Pinpoint the cell where the given text exists, returning its (x, y) midpoint coordinate. 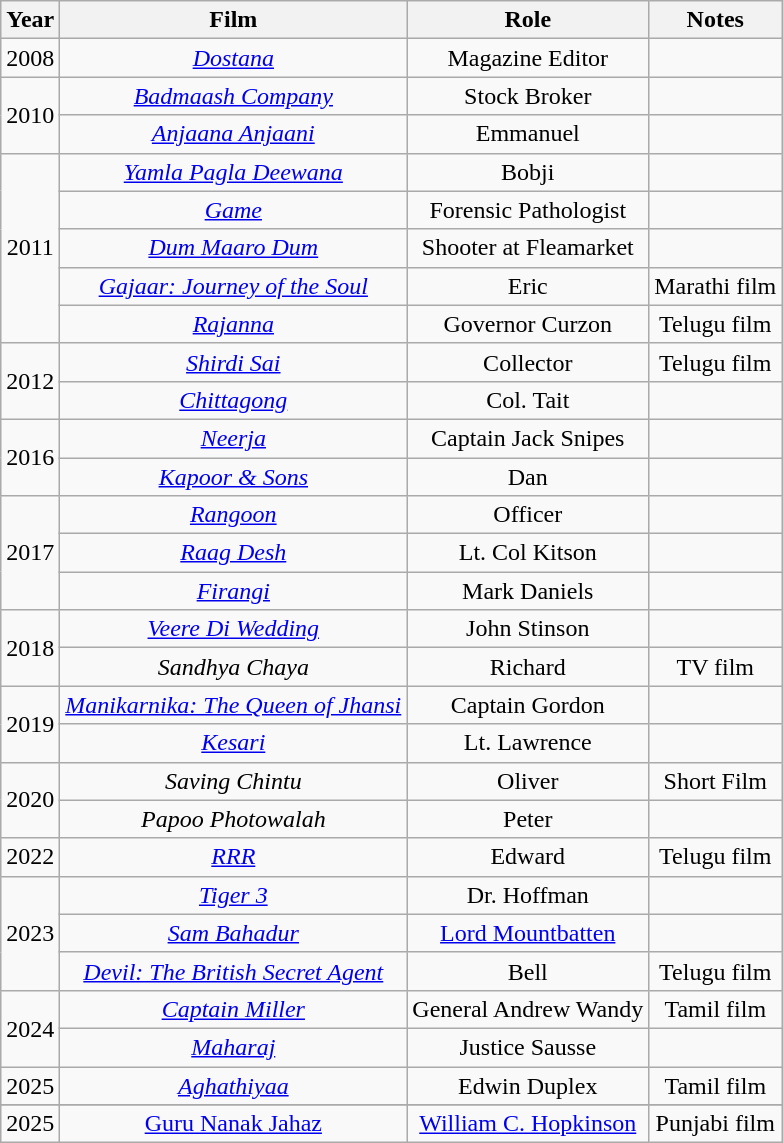
Forensic Pathologist (528, 210)
Yamla Pagla Deewana (234, 172)
Oliver (528, 781)
Captain Gordon (528, 705)
Role (528, 20)
2008 (30, 58)
Edwin Duplex (528, 1085)
Sam Bahadur (234, 933)
William C. Hopkinson (528, 1124)
Tiger 3 (234, 895)
Rangoon (234, 515)
2018 (30, 648)
Dan (528, 477)
Neerja (234, 438)
Devil: The British Secret Agent (234, 971)
Bobji (528, 172)
Aghathiyaa (234, 1085)
Kapoor & Sons (234, 477)
Kesari (234, 743)
Film (234, 20)
Shirdi Sai (234, 362)
Dum Maaro Dum (234, 248)
Dostana (234, 58)
Lt. Lawrence (528, 743)
Captain Miller (234, 1009)
Stock Broker (528, 96)
Richard (528, 667)
Dr. Hoffman (528, 895)
General Andrew Wandy (528, 1009)
Badmaash Company (234, 96)
Game (234, 210)
Col. Tait (528, 400)
Chittagong (234, 400)
Emmanuel (528, 134)
Sandhya Chaya (234, 667)
Gajaar: Journey of the Soul (234, 286)
Shooter at Fleamarket (528, 248)
Captain Jack Snipes (528, 438)
2022 (30, 857)
Anjaana Anjaani (234, 134)
Veere Di Wedding (234, 629)
Eric (528, 286)
Raag Desh (234, 553)
Magazine Editor (528, 58)
Justice Sausse (528, 1047)
2016 (30, 457)
Rajanna (234, 324)
Maharaj (234, 1047)
Bell (528, 971)
Firangi (234, 591)
Governor Curzon (528, 324)
Marathi film (716, 286)
RRR (234, 857)
Notes (716, 20)
Lt. Col Kitson (528, 553)
2020 (30, 800)
Edward (528, 857)
John Stinson (528, 629)
2010 (30, 115)
2019 (30, 724)
2023 (30, 933)
2012 (30, 381)
Manikarnika: The Queen of Jhansi (234, 705)
Lord Mountbatten (528, 933)
2017 (30, 553)
Peter (528, 819)
Punjabi film (716, 1124)
Collector (528, 362)
Short Film (716, 781)
Mark Daniels (528, 591)
Papoo Photowalah (234, 819)
Officer (528, 515)
2011 (30, 248)
2024 (30, 1028)
Year (30, 20)
TV film (716, 667)
Saving Chintu (234, 781)
Guru Nanak Jahaz (234, 1124)
